Pinpoint the cell where the given text exists, returning its [x, y] midpoint coordinate. 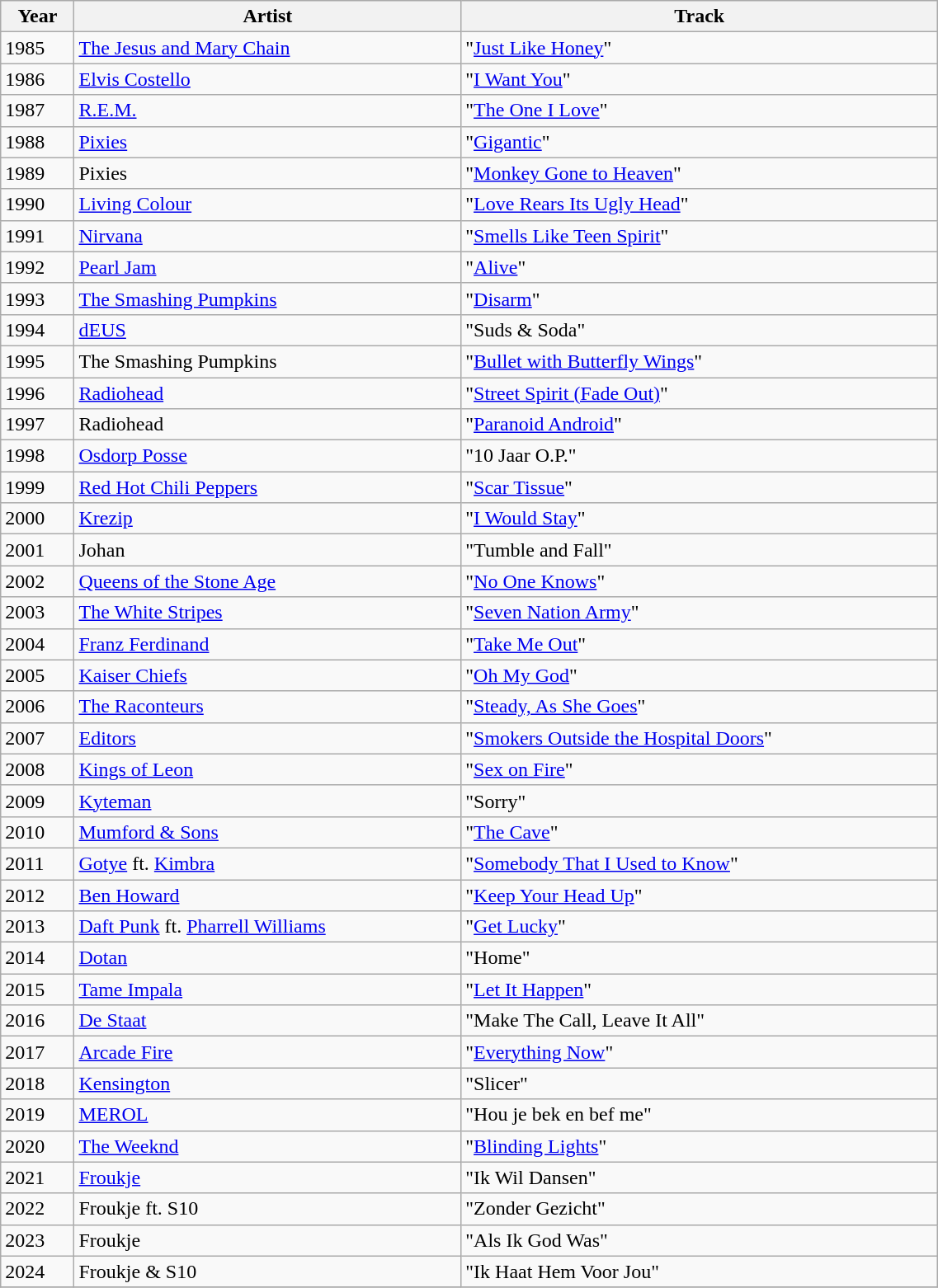
"Everything Now" [700, 1052]
2019 [38, 1115]
1993 [38, 298]
"Sorry" [700, 801]
"10 Jaar O.P." [700, 456]
2007 [38, 738]
2024 [38, 1272]
"Bullet with Butterfly Wings" [700, 361]
The Weeknd [267, 1146]
Pearl Jam [267, 267]
"Monkey Gone to Heaven" [700, 173]
Kaiser Chiefs [267, 675]
1994 [38, 330]
1985 [38, 48]
Arcade Fire [267, 1052]
"Seven Nation Army" [700, 613]
2012 [38, 895]
"Street Spirit (Fade Out)" [700, 393]
Mumford & Sons [267, 832]
"Love Rears Its Ugly Head" [700, 204]
Queens of the Stone Age [267, 581]
"Paranoid Android" [700, 425]
"Smokers Outside the Hospital Doors" [700, 738]
Tame Impala [267, 990]
2001 [38, 550]
"Make The Call, Leave It All" [700, 1021]
"Oh My God" [700, 675]
2005 [38, 675]
1992 [38, 267]
R.E.M. [267, 110]
1987 [38, 110]
"Take Me Out" [700, 644]
Osdorp Posse [267, 456]
dEUS [267, 330]
Daft Punk ft. Pharrell Williams [267, 927]
"I Would Stay" [700, 519]
"Just Like Honey" [700, 48]
The Jesus and Mary Chain [267, 48]
De Staat [267, 1021]
"The One I Love" [700, 110]
"Ik Wil Dansen" [700, 1178]
The Raconteurs [267, 707]
Kings of Leon [267, 769]
Year [38, 16]
2014 [38, 958]
2011 [38, 863]
"Als Ik God Was" [700, 1240]
"Sex on Fire" [700, 769]
"Zonder Gezicht" [700, 1209]
"Alive" [700, 267]
Elvis Costello [267, 79]
"Let It Happen" [700, 990]
"Gigantic" [700, 142]
Editors [267, 738]
"Ik Haat Hem Voor Jou" [700, 1272]
Living Colour [267, 204]
1996 [38, 393]
"Scar Tissue" [700, 487]
1989 [38, 173]
1995 [38, 361]
2010 [38, 832]
Kyteman [267, 801]
"No One Knows" [700, 581]
2018 [38, 1084]
"Somebody That I Used to Know" [700, 863]
"The Cave" [700, 832]
2006 [38, 707]
Krezip [267, 519]
2002 [38, 581]
2022 [38, 1209]
Franz Ferdinand [267, 644]
MEROL [267, 1115]
1997 [38, 425]
Johan [267, 550]
Gotye ft. Kimbra [267, 863]
2009 [38, 801]
2016 [38, 1021]
Track [700, 16]
"Blinding Lights" [700, 1146]
"Keep Your Head Up" [700, 895]
Artist [267, 16]
2004 [38, 644]
Kensington [267, 1084]
1990 [38, 204]
Froukje & S10 [267, 1272]
2015 [38, 990]
"Home" [700, 958]
"Hou je bek en bef me" [700, 1115]
The White Stripes [267, 613]
"Steady, As She Goes" [700, 707]
"Smells Like Teen Spirit" [700, 236]
"Suds & Soda" [700, 330]
1986 [38, 79]
"Get Lucky" [700, 927]
"Disarm" [700, 298]
2013 [38, 927]
"I Want You" [700, 79]
2000 [38, 519]
1988 [38, 142]
"Slicer" [700, 1084]
Ben Howard [267, 895]
2021 [38, 1178]
"Tumble and Fall" [700, 550]
Red Hot Chili Peppers [267, 487]
2017 [38, 1052]
2003 [38, 613]
1991 [38, 236]
2020 [38, 1146]
Froukje ft. S10 [267, 1209]
2023 [38, 1240]
1998 [38, 456]
Dotan [267, 958]
2008 [38, 769]
1999 [38, 487]
Nirvana [267, 236]
